Determine the (X, Y) coordinate at the center of the cell enclosing the given text.  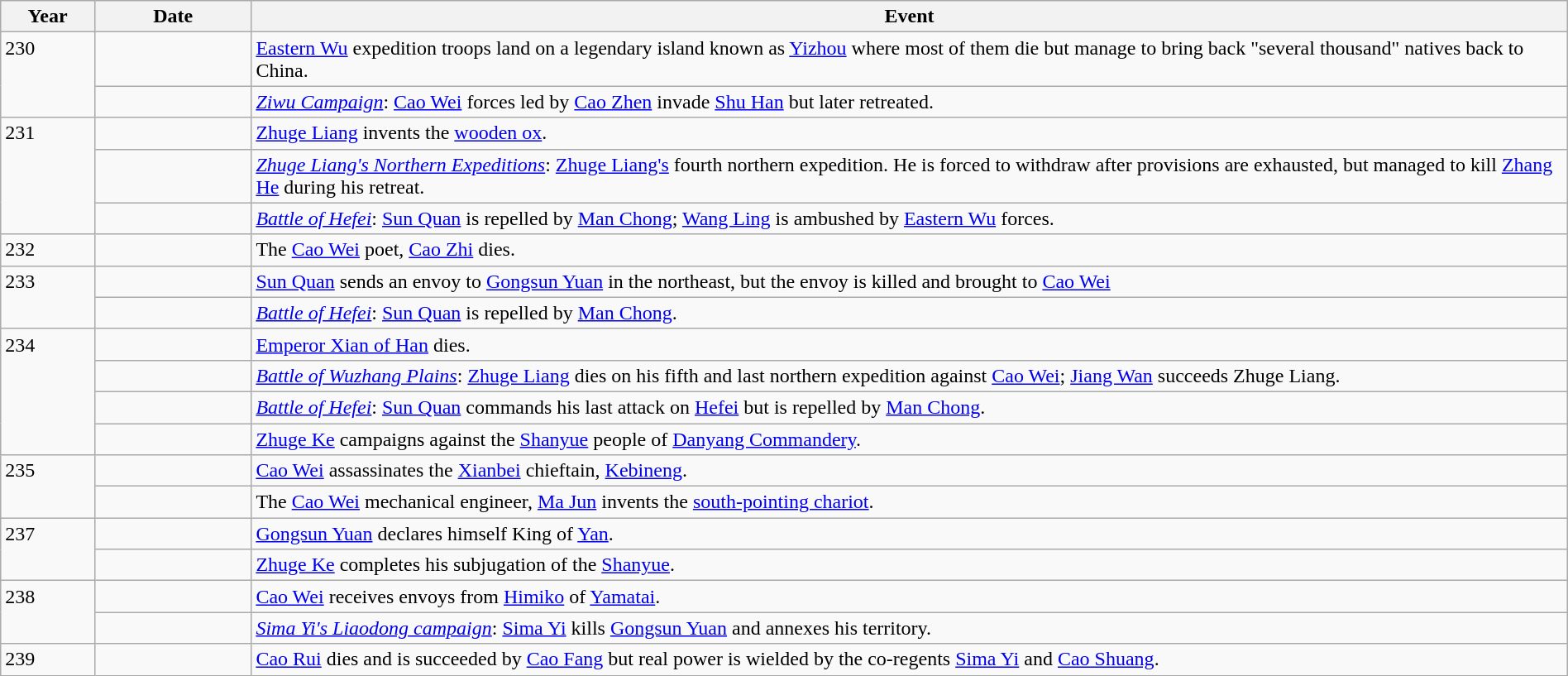
Zhuge Ke campaigns against the Shanyue people of Danyang Commandery. (910, 439)
The Cao Wei mechanical engineer, Ma Jun invents the south-pointing chariot. (910, 502)
Sun Quan sends an envoy to Gongsun Yuan in the northeast, but the envoy is killed and brought to Cao Wei (910, 281)
Ziwu Campaign: Cao Wei forces led by Cao Zhen invade Shu Han but later retreated. (910, 102)
232 (48, 250)
239 (48, 659)
237 (48, 549)
233 (48, 297)
Sima Yi's Liaodong campaign: Sima Yi kills Gongsun Yuan and annexes his territory. (910, 628)
Battle of Hefei: Sun Quan is repelled by Man Chong. (910, 313)
Event (910, 17)
Zhuge Liang invents the wooden ox. (910, 133)
Cao Wei assassinates the Xianbei chieftain, Kebineng. (910, 471)
Zhuge Ke completes his subjugation of the Shanyue. (910, 565)
Cao Wei receives envoys from Himiko of Yamatai. (910, 597)
Gongsun Yuan declares himself King of Yan. (910, 534)
Battle of Wuzhang Plains: Zhuge Liang dies on his fifth and last northern expedition against Cao Wei; Jiang Wan succeeds Zhuge Liang. (910, 376)
Battle of Hefei: Sun Quan is repelled by Man Chong; Wang Ling is ambushed by Eastern Wu forces. (910, 218)
The Cao Wei poet, Cao Zhi dies. (910, 250)
235 (48, 487)
Year (48, 17)
230 (48, 74)
238 (48, 612)
231 (48, 175)
Emperor Xian of Han dies. (910, 344)
Date (172, 17)
Battle of Hefei: Sun Quan commands his last attack on Hefei but is repelled by Man Chong. (910, 407)
234 (48, 391)
Cao Rui dies and is succeeded by Cao Fang but real power is wielded by the co-regents Sima Yi and Cao Shuang. (910, 659)
